Output the (x, y) coordinate of the center of the cell containing the given text.  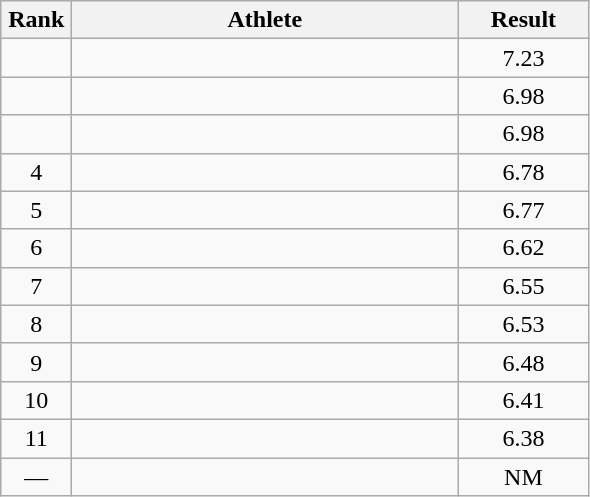
7.23 (524, 58)
6.62 (524, 248)
9 (36, 362)
6.38 (524, 438)
6.77 (524, 210)
Athlete (265, 20)
6.41 (524, 400)
6.78 (524, 172)
10 (36, 400)
4 (36, 172)
7 (36, 286)
Rank (36, 20)
5 (36, 210)
6 (36, 248)
Result (524, 20)
11 (36, 438)
NM (524, 477)
— (36, 477)
6.48 (524, 362)
8 (36, 324)
6.53 (524, 324)
6.55 (524, 286)
